Detect which cell encompasses the target text, then output its (x, y) center coordinate. 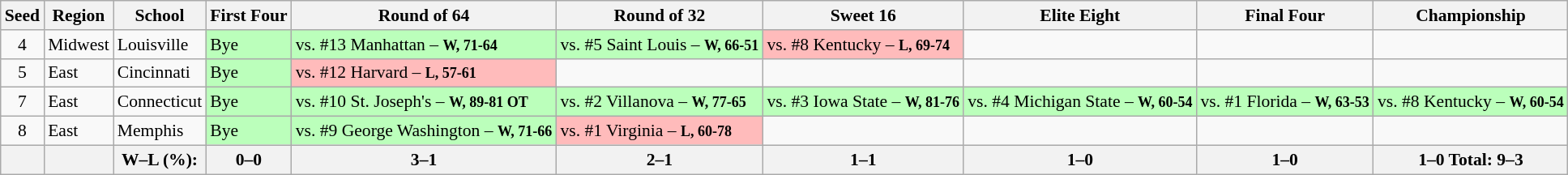
W–L (%): (160, 160)
Cincinnati (160, 73)
3–1 (425, 160)
Final Four (1285, 15)
Elite Eight (1079, 15)
Round of 64 (425, 15)
1–1 (863, 160)
Region (79, 15)
vs. #2 Villanova – W, 77-65 (660, 102)
8 (23, 131)
Memphis (160, 131)
Seed (23, 15)
vs. #4 Michigan State – W, 60-54 (1079, 102)
vs. #1 Virginia – L, 60-78 (660, 131)
5 (23, 73)
2–1 (660, 160)
Louisville (160, 45)
4 (23, 45)
Midwest (79, 45)
First Four (248, 15)
vs. #8 Kentucky – L, 69-74 (863, 45)
0–0 (248, 160)
vs. #8 Kentucky – W, 60-54 (1471, 102)
Championship (1471, 15)
vs. #12 Harvard – L, 57-61 (425, 73)
vs. #3 Iowa State – W, 81-76 (863, 102)
Sweet 16 (863, 15)
vs. #10 St. Joseph's – W, 89-81 OT (425, 102)
School (160, 15)
Round of 32 (660, 15)
vs. #1 Florida – W, 63-53 (1285, 102)
vs. #9 George Washington – W, 71-66 (425, 131)
1–0 Total: 9–3 (1471, 160)
7 (23, 102)
Connecticut (160, 102)
vs. #13 Manhattan – W, 71-64 (425, 45)
vs. #5 Saint Louis – W, 66-51 (660, 45)
